From the cell containing the given text, extract its center point as [x, y] coordinate. 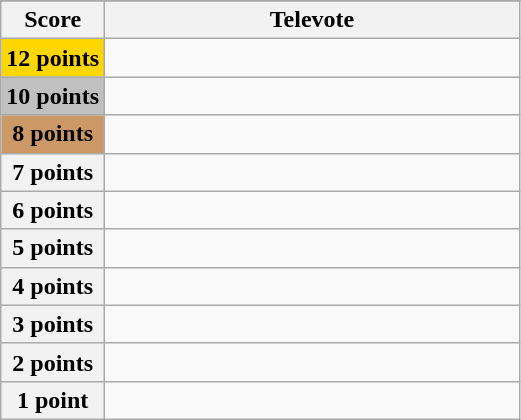
3 points [53, 324]
2 points [53, 362]
7 points [53, 172]
12 points [53, 58]
1 point [53, 400]
4 points [53, 286]
8 points [53, 134]
Score [53, 20]
5 points [53, 248]
Televote [312, 20]
6 points [53, 210]
10 points [53, 96]
